Determine the [x, y] coordinate at the center of the cell enclosing the given text.  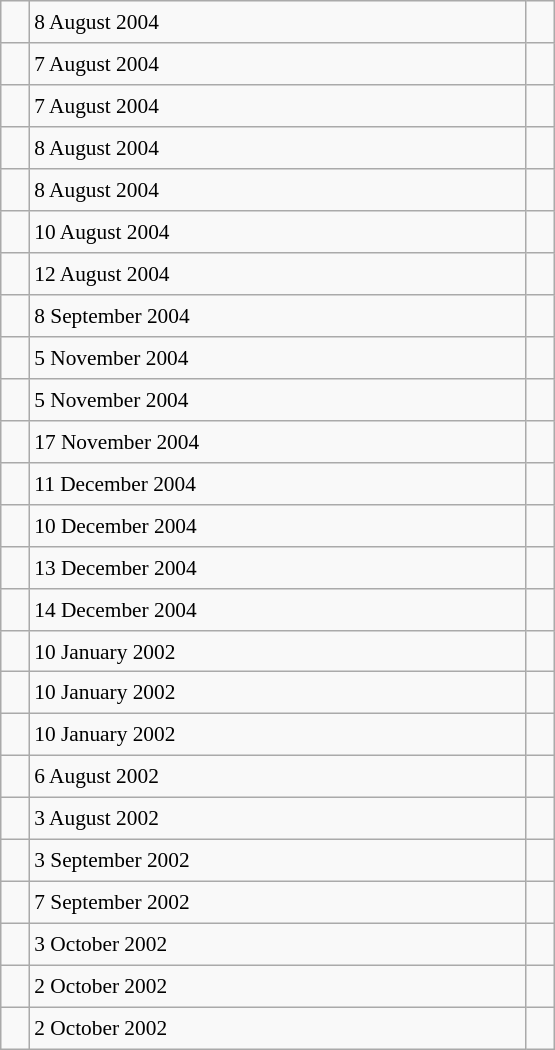
13 December 2004 [278, 567]
7 September 2002 [278, 903]
11 December 2004 [278, 483]
3 September 2002 [278, 861]
6 August 2002 [278, 777]
17 November 2004 [278, 441]
14 December 2004 [278, 609]
12 August 2004 [278, 274]
10 December 2004 [278, 525]
8 September 2004 [278, 316]
3 August 2002 [278, 819]
10 August 2004 [278, 232]
3 October 2002 [278, 945]
